Search for the cell housing the specified text and yield its [X, Y] center coordinate. 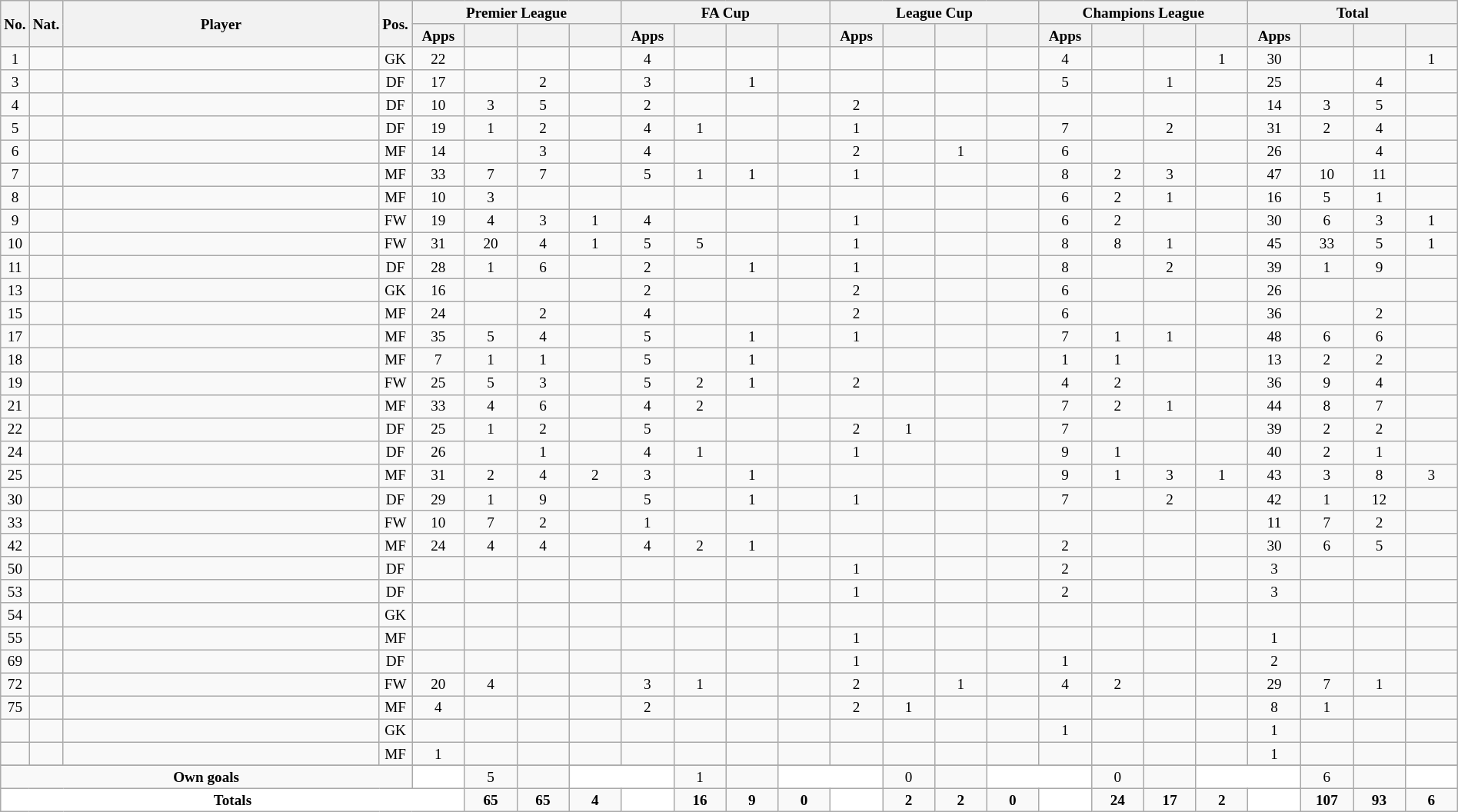
45 [1275, 244]
Premier League [517, 12]
35 [438, 337]
Champions League [1143, 12]
Totals [232, 800]
53 [15, 591]
15 [15, 313]
50 [15, 568]
93 [1380, 800]
Pos. [395, 24]
47 [1275, 175]
28 [438, 267]
44 [1275, 406]
No. [15, 24]
Own goals [206, 777]
107 [1327, 800]
Nat. [46, 24]
72 [15, 684]
18 [15, 360]
Total [1353, 12]
40 [1275, 452]
48 [1275, 337]
54 [15, 614]
League Cup [934, 12]
75 [15, 707]
69 [15, 661]
12 [1380, 499]
FA Cup [726, 12]
55 [15, 637]
21 [15, 406]
Player [221, 24]
43 [1275, 475]
